Locate the cell with the specified text and output its (X, Y) center coordinate. 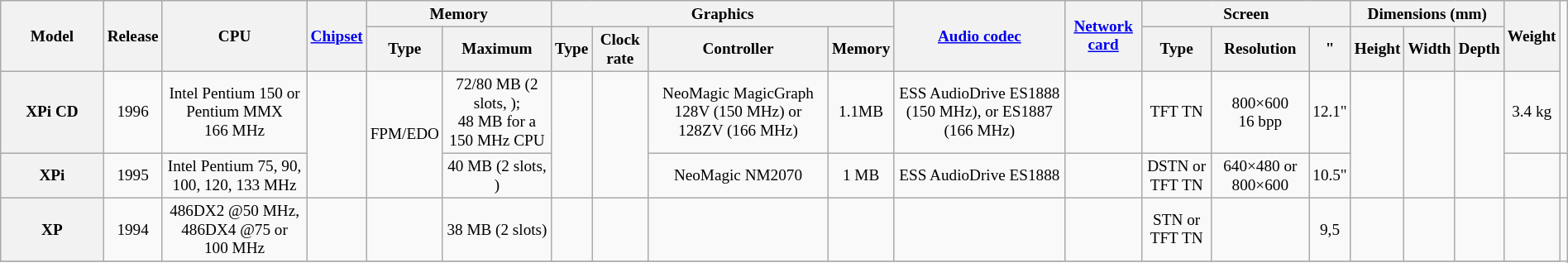
Resolution (1260, 49)
NeoMagic NM2070 (739, 175)
Chipset (337, 36)
72/80 MB (2 slots, );48 MB for a 150 MHz CPU (496, 112)
12.1" (1330, 112)
1996 (132, 112)
1 MB (861, 175)
10.5" (1330, 175)
38 MB (2 slots) (496, 230)
Clock rate (620, 49)
Intel Pentium 150 or Pentium MMX 166 MHz (235, 112)
Release (132, 36)
" (1330, 49)
STN or TFT TN (1176, 230)
ESS AudioDrive ES1888 (150 MHz), or ES1887 (166 MHz) (979, 112)
Weight (1532, 36)
1.1MB (861, 112)
640×480 or 800×600 (1260, 175)
XPi CD (52, 112)
XP (52, 230)
ESS AudioDrive ES1888 (979, 175)
800×60016 bpp (1260, 112)
3.4 kg (1532, 112)
Network card (1103, 36)
Graphics (722, 14)
DSTN or TFT TN (1176, 175)
1995 (132, 175)
Depth (1479, 49)
Width (1429, 49)
Dimensions (mm) (1427, 14)
40 MB (2 slots, ) (496, 175)
Intel Pentium 75, 90, 100, 120, 133 MHz (235, 175)
FPM/EDO (404, 134)
XPi (52, 175)
CPU (235, 36)
Screen (1245, 14)
Maximum (496, 49)
Audio codec (979, 36)
Controller (739, 49)
NeoMagic MagicGraph 128V (150 MHz) or 128ZV (166 MHz) (739, 112)
Height (1378, 49)
9,5 (1330, 230)
TFT TN (1176, 112)
486DX2 @50 MHz, 486DX4 @75 or 100 MHz (235, 230)
1994 (132, 230)
Model (52, 36)
